From the cell containing the given text, extract its center point as [X, Y] coordinate. 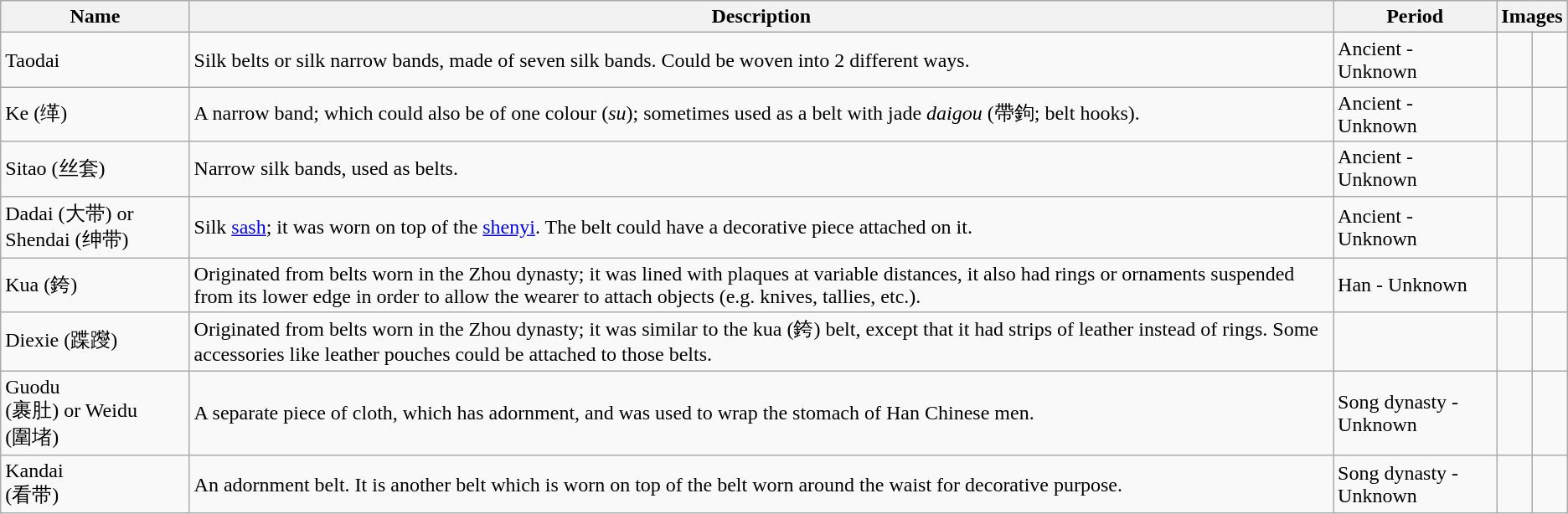
Diexie (蹀躞) [95, 342]
Han - Unknown [1416, 285]
An adornment belt. It is another belt which is worn on top of the belt worn around the waist for decorative purpose. [761, 485]
Ke (缂) [95, 114]
Kua (銙) [95, 285]
Description [761, 17]
Images [1532, 17]
Guodu(裹肚) or Weidu(圍堵) [95, 414]
Narrow silk bands, used as belts. [761, 169]
Kandai(看带) [95, 485]
Silk sash; it was worn on top of the shenyi. The belt could have a decorative piece attached on it. [761, 227]
Taodai [95, 60]
A narrow band; which could also be of one colour (su); sometimes used as a belt with jade daigou (帶鉤; belt hooks). [761, 114]
Name [95, 17]
A separate piece of cloth, which has adornment, and was used to wrap the stomach of Han Chinese men. [761, 414]
Sitao (丝套) [95, 169]
Silk belts or silk narrow bands, made of seven silk bands. Could be woven into 2 different ways. [761, 60]
Dadai (大带) or Shendai (绅带) [95, 227]
Period [1416, 17]
